Output the [x, y] coordinate of the center of the cell containing the given text.  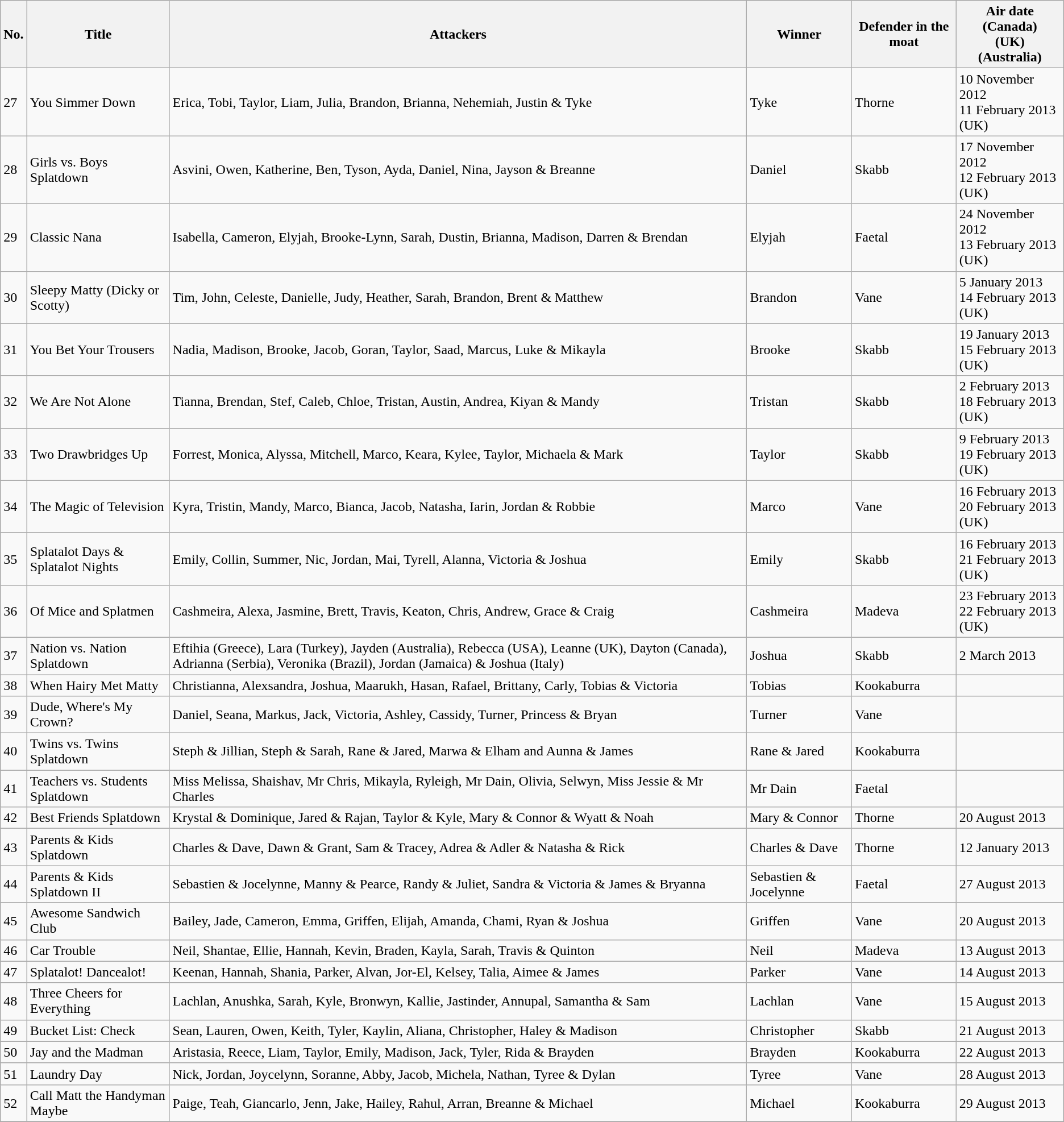
9 February 201319 February 2013 (UK) [1009, 454]
We Are Not Alone [98, 402]
No. [14, 34]
49 [14, 1030]
Neil, Shantae, Ellie, Hannah, Kevin, Braden, Kayla, Sarah, Travis & Quinton [458, 950]
Attackers [458, 34]
Defender in the moat [904, 34]
36 [14, 611]
Sebastien & Jocelynne, Manny & Pearce, Randy & Juliet, Sandra & Victoria & James & Bryanna [458, 884]
34 [14, 506]
Keenan, Hannah, Shania, Parker, Alvan, Jor-El, Kelsey, Talia, Aimee & James [458, 972]
Charles & Dave [799, 847]
Daniel [799, 169]
19 January 201315 February 2013 (UK) [1009, 350]
5 January 201314 February 2013 (UK) [1009, 297]
Kyra, Tristin, Mandy, Marco, Bianca, Jacob, Natasha, Iarin, Jordan & Robbie [458, 506]
21 August 2013 [1009, 1030]
Sebastien & Jocelynne [799, 884]
38 [14, 685]
Bucket List: Check [98, 1030]
Teachers vs. Students Splatdown [98, 789]
Erica, Tobi, Taylor, Liam, Julia, Brandon, Brianna, Nehemiah, Justin & Tyke [458, 102]
You Simmer Down [98, 102]
28 August 2013 [1009, 1074]
Christianna, Alexsandra, Joshua, Maarukh, Hasan, Rafael, Brittany, Carly, Tobias & Victoria [458, 685]
Of Mice and Splatmen [98, 611]
32 [14, 402]
Nadia, Madison, Brooke, Jacob, Goran, Taylor, Saad, Marcus, Luke & Mikayla [458, 350]
Dude, Where's My Crown? [98, 715]
Brayden [799, 1052]
Turner [799, 715]
39 [14, 715]
Lachlan, Anushka, Sarah, Kyle, Bronwyn, Kallie, Jastinder, Annupal, Samantha & Sam [458, 1002]
Tobias [799, 685]
The Magic of Television [98, 506]
Cashmeira [799, 611]
2 February 201318 February 2013 (UK) [1009, 402]
Joshua [799, 656]
37 [14, 656]
Twins vs. Twins Splatdown [98, 751]
Michael [799, 1103]
Nick, Jordan, Joycelynn, Soranne, Abby, Jacob, Michela, Nathan, Tyree & Dylan [458, 1074]
31 [14, 350]
Lachlan [799, 1002]
Awesome Sandwich Club [98, 921]
43 [14, 847]
Emily, Collin, Summer, Nic, Jordan, Mai, Tyrell, Alanna, Victoria & Joshua [458, 559]
Krystal & Dominique, Jared & Rajan, Taylor & Kyle, Mary & Connor & Wyatt & Noah [458, 818]
Mary & Connor [799, 818]
Splatalot Days & Splatalot Nights [98, 559]
Tianna, Brendan, Stef, Caleb, Chloe, Tristan, Austin, Andrea, Kiyan & Mandy [458, 402]
48 [14, 1002]
42 [14, 818]
17 November 201212 February 2013 (UK) [1009, 169]
12 January 2013 [1009, 847]
Girls vs. Boys Splatdown [98, 169]
Daniel, Seana, Markus, Jack, Victoria, Ashley, Cassidy, Turner, Princess & Bryan [458, 715]
Isabella, Cameron, Elyjah, Brooke-Lynn, Sarah, Dustin, Brianna, Madison, Darren & Brendan [458, 238]
Tristan [799, 402]
Tyree [799, 1074]
Taylor [799, 454]
28 [14, 169]
14 August 2013 [1009, 972]
When Hairy Met Matty [98, 685]
Steph & Jillian, Steph & Sarah, Rane & Jared, Marwa & Elham and Aunna & James [458, 751]
Marco [799, 506]
33 [14, 454]
Best Friends Splatdown [98, 818]
Aristasia, Reece, Liam, Taylor, Emily, Madison, Jack, Tyler, Rida & Brayden [458, 1052]
46 [14, 950]
Griffen [799, 921]
Rane & Jared [799, 751]
Winner [799, 34]
Two Drawbridges Up [98, 454]
27 August 2013 [1009, 884]
Emily [799, 559]
Tyke [799, 102]
Splatalot! Dancealot! [98, 972]
41 [14, 789]
44 [14, 884]
You Bet Your Trousers [98, 350]
Christopher [799, 1030]
Sean, Lauren, Owen, Keith, Tyler, Kaylin, Aliana, Christopher, Haley & Madison [458, 1030]
15 August 2013 [1009, 1002]
Brooke [799, 350]
Parents & Kids Splatdown II [98, 884]
35 [14, 559]
51 [14, 1074]
Asvini, Owen, Katherine, Ben, Tyson, Ayda, Daniel, Nina, Jayson & Breanne [458, 169]
45 [14, 921]
50 [14, 1052]
Elyjah [799, 238]
Brandon [799, 297]
40 [14, 751]
22 August 2013 [1009, 1052]
23 February 201322 February 2013 (UK) [1009, 611]
24 November 201213 February 2013 (UK) [1009, 238]
52 [14, 1103]
Cashmeira, Alexa, Jasmine, Brett, Travis, Keaton, Chris, Andrew, Grace & Craig [458, 611]
Laundry Day [98, 1074]
Classic Nana [98, 238]
Nation vs. Nation Splatdown [98, 656]
Parents & Kids Splatdown [98, 847]
Bailey, Jade, Cameron, Emma, Griffen, Elijah, Amanda, Chami, Ryan & Joshua [458, 921]
Miss Melissa, Shaishav, Mr Chris, Mikayla, Ryleigh, Mr Dain, Olivia, Selwyn, Miss Jessie & Mr Charles [458, 789]
27 [14, 102]
Charles & Dave, Dawn & Grant, Sam & Tracey, Adrea & Adler & Natasha & Rick [458, 847]
Mr Dain [799, 789]
29 [14, 238]
Call Matt the Handyman Maybe [98, 1103]
16 February 201321 February 2013 (UK) [1009, 559]
16 February 201320 February 2013 (UK) [1009, 506]
Jay and the Madman [98, 1052]
Title [98, 34]
Paige, Teah, Giancarlo, Jenn, Jake, Hailey, Rahul, Arran, Breanne & Michael [458, 1103]
Tim, John, Celeste, Danielle, Judy, Heather, Sarah, Brandon, Brent & Matthew [458, 297]
47 [14, 972]
29 August 2013 [1009, 1103]
30 [14, 297]
Sleepy Matty (Dicky or Scotty) [98, 297]
13 August 2013 [1009, 950]
10 November 201211 February 2013 (UK) [1009, 102]
Parker [799, 972]
2 March 2013 [1009, 656]
Air date (Canada)(UK)(Australia) [1009, 34]
Forrest, Monica, Alyssa, Mitchell, Marco, Keara, Kylee, Taylor, Michaela & Mark [458, 454]
Neil [799, 950]
Car Trouble [98, 950]
Three Cheers for Everything [98, 1002]
